Search for the cell housing the specified text and yield its (x, y) center coordinate. 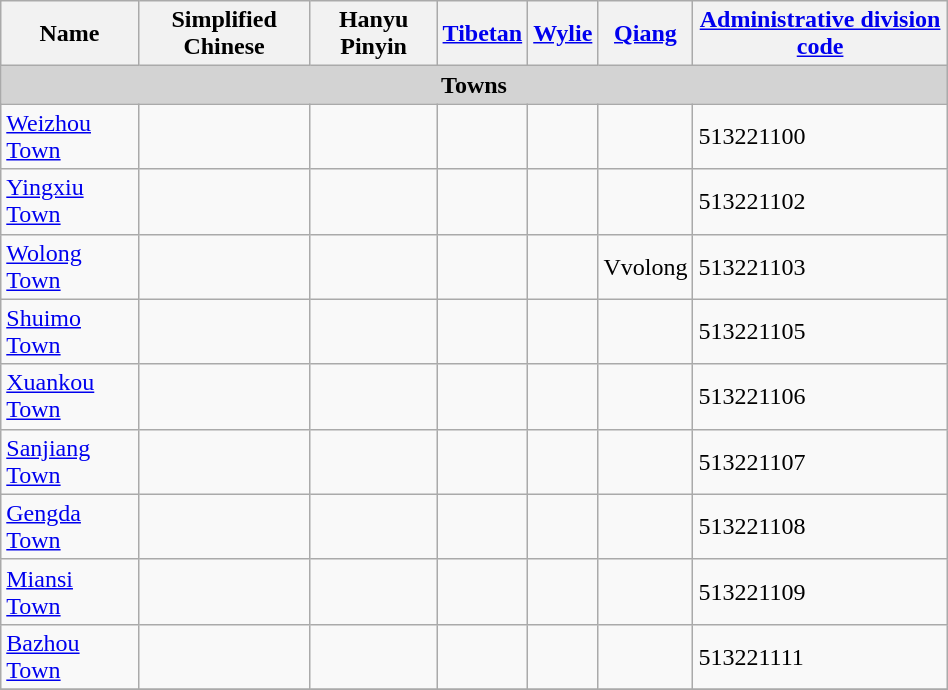
513221102 (820, 202)
Hanyu Pinyin (374, 34)
Administrative division code (820, 34)
Weizhou Town (70, 136)
Vvolong (646, 266)
Gengda Town (70, 526)
Shuimo Town (70, 332)
513221106 (820, 396)
Qiang (646, 34)
513221108 (820, 526)
513221109 (820, 592)
Wolong Town (70, 266)
Yingxiu Town (70, 202)
Wylie (563, 34)
Sanjiang Town (70, 462)
Towns (474, 85)
Xuankou Town (70, 396)
Simplified Chinese (224, 34)
513221100 (820, 136)
Tibetan (482, 34)
Miansi Town (70, 592)
513221111 (820, 656)
Bazhou Town (70, 656)
513221103 (820, 266)
513221107 (820, 462)
513221105 (820, 332)
Name (70, 34)
